For the text-containing cell, return its midpoint in [X, Y] coordinate format. 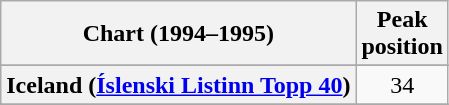
Iceland (Íslenski Listinn Topp 40) [178, 85]
Chart (1994–1995) [178, 34]
Peakposition [402, 34]
34 [402, 85]
